Scan for the cell matching the given text and deliver its (X, Y) coordinate at center. 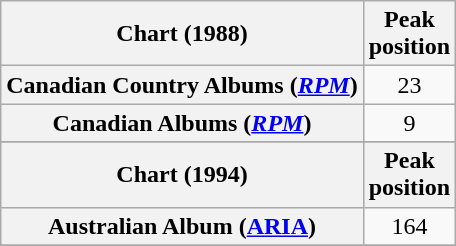
Canadian Country Albums (RPM) (182, 85)
Chart (1988) (182, 34)
9 (409, 123)
Australian Album (ARIA) (182, 226)
164 (409, 226)
23 (409, 85)
Canadian Albums (RPM) (182, 123)
Chart (1994) (182, 174)
